Identify which cell holds the provided text, then report its [X, Y] central coordinate. 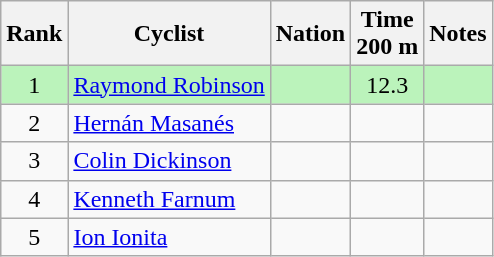
4 [34, 199]
Rank [34, 34]
5 [34, 237]
Kenneth Farnum [169, 199]
Colin Dickinson [169, 161]
12.3 [388, 85]
Nation [310, 34]
Hernán Masanés [169, 123]
Raymond Robinson [169, 85]
Notes [458, 34]
3 [34, 161]
Ion Ionita [169, 237]
2 [34, 123]
Cyclist [169, 34]
1 [34, 85]
Time200 m [388, 34]
